Identify which cell holds the provided text, then report its (x, y) central coordinate. 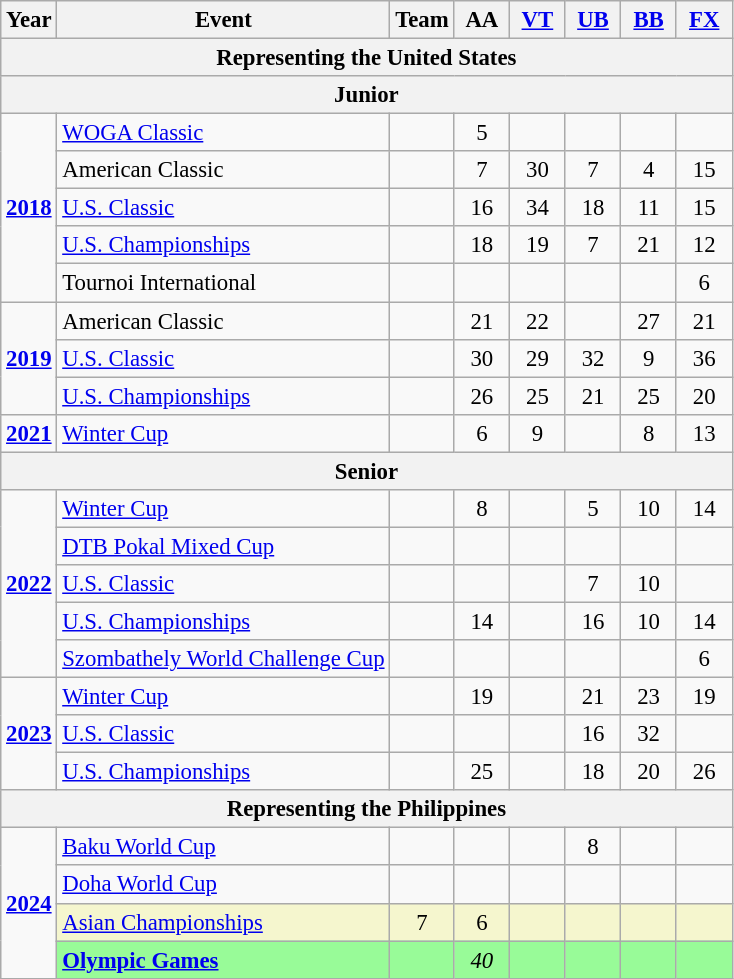
Year (29, 20)
Baku World Cup (224, 847)
36 (704, 358)
13 (704, 433)
Event (224, 20)
Doha World Cup (224, 885)
WOGA Classic (224, 133)
11 (649, 208)
40 (482, 960)
2023 (29, 734)
27 (649, 321)
22 (538, 321)
Olympic Games (224, 960)
Representing the United States (366, 58)
34 (538, 208)
DTB Pokal Mixed Cup (224, 546)
2018 (29, 208)
2024 (29, 903)
Team (422, 20)
29 (538, 358)
2022 (29, 584)
FX (704, 20)
Junior (366, 95)
Representing the Philippines (366, 809)
2021 (29, 433)
Szombathely World Challenge Cup (224, 659)
BB (649, 20)
12 (704, 245)
23 (649, 697)
VT (538, 20)
Tournoi International (224, 283)
AA (482, 20)
4 (649, 170)
UB (593, 20)
2019 (29, 358)
Senior (366, 471)
Asian Championships (224, 922)
